Scan for the cell matching the given text and deliver its (X, Y) coordinate at center. 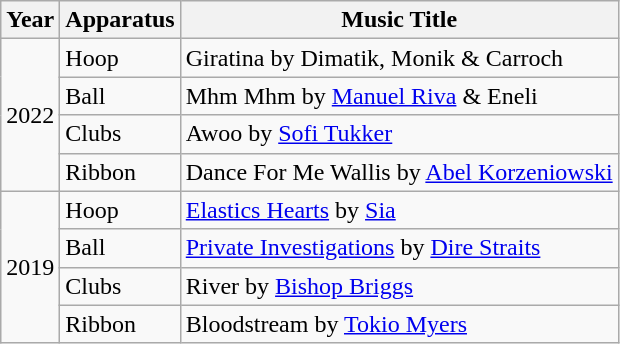
Giratina by Dimatik, Monik & Carroch (399, 58)
Awoo by Sofi Tukker (399, 134)
Mhm Mhm by Manuel Riva & Eneli (399, 96)
Elastics Hearts by Sia (399, 210)
Dance For Me Wallis by Abel Korzeniowski (399, 172)
2019 (30, 267)
Bloodstream by Tokio Myers (399, 324)
River by Bishop Briggs (399, 286)
Music Title (399, 20)
Apparatus (120, 20)
Year (30, 20)
Private Investigations by Dire Straits (399, 248)
2022 (30, 115)
